Return the [X, Y] coordinate for the center point of the cell that contains the specified text.  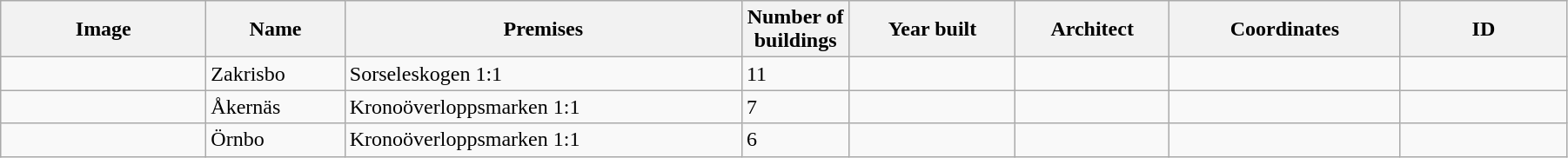
Örnbo [275, 140]
ID [1483, 30]
Sorseleskogen 1:1 [543, 74]
6 [795, 140]
Åkernäs [275, 107]
Architect [1092, 30]
Number ofbuildings [795, 30]
Name [275, 30]
Year built [933, 30]
Coordinates [1284, 30]
Premises [543, 30]
7 [795, 107]
Image [104, 30]
Zakrisbo [275, 74]
11 [795, 74]
